Return the (x, y) coordinate for the center point of the cell that contains the specified text.  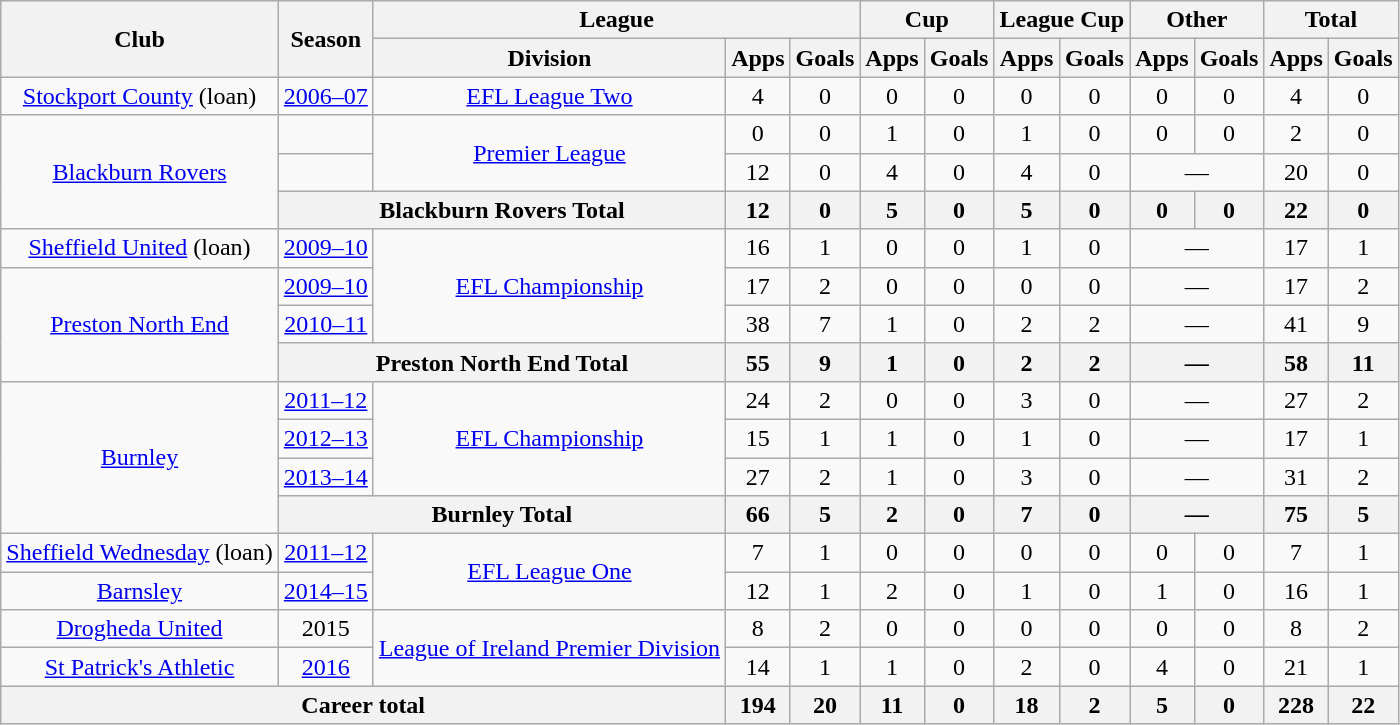
Sheffield Wednesday (loan) (140, 553)
14 (758, 667)
League (616, 20)
Blackburn Rovers (140, 172)
2014–15 (326, 591)
Blackburn Rovers Total (502, 210)
41 (1296, 324)
31 (1296, 477)
66 (758, 515)
St Patrick's Athletic (140, 667)
Season (326, 39)
38 (758, 324)
228 (1296, 705)
15 (758, 438)
2010–11 (326, 324)
Other (1197, 20)
Premier League (549, 153)
2006–07 (326, 96)
2016 (326, 667)
Burnley (140, 457)
Division (549, 58)
Preston North End (140, 324)
55 (758, 362)
Total (1331, 20)
EFL League Two (549, 96)
Sheffield United (loan) (140, 248)
2012–13 (326, 438)
21 (1296, 667)
194 (758, 705)
League Cup (1062, 20)
2015 (326, 629)
Career total (364, 705)
Burnley Total (502, 515)
18 (1026, 705)
75 (1296, 515)
EFL League One (549, 572)
Drogheda United (140, 629)
2013–14 (326, 477)
Stockport County (loan) (140, 96)
Preston North End Total (502, 362)
Club (140, 39)
Cup (927, 20)
24 (758, 400)
League of Ireland Premier Division (549, 648)
Barnsley (140, 591)
58 (1296, 362)
